Determine the [x, y] coordinate at the center of the cell enclosing the given text.  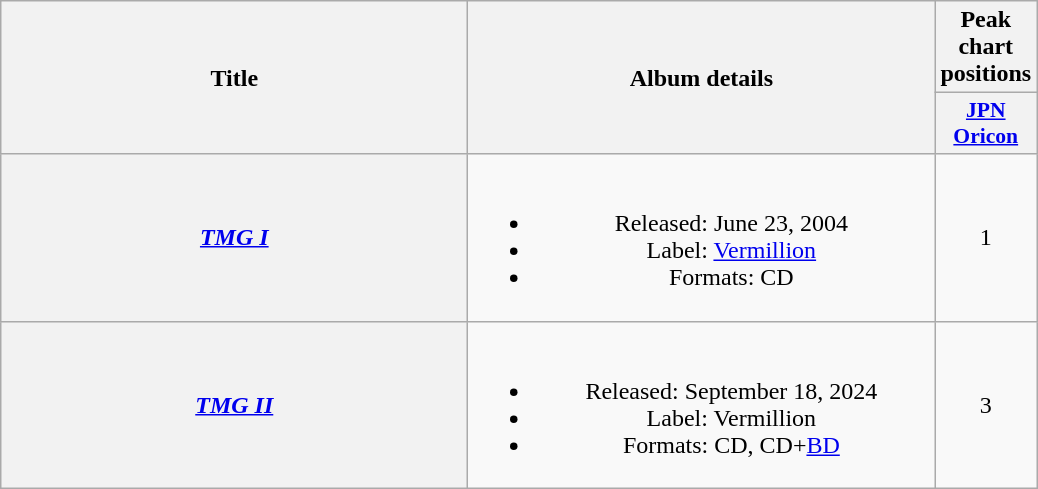
Released: September 18, 2024Label: VermillionFormats: CD, CD+BD [702, 404]
3 [986, 404]
JPNOricon [986, 124]
Released: June 23, 2004Label: VermillionFormats: CD [702, 238]
TMG II [234, 404]
Peakchartpositions [986, 47]
1 [986, 238]
TMG I [234, 238]
Album details [702, 78]
Title [234, 78]
